From the cell containing the given text, extract its center point as (x, y) coordinate. 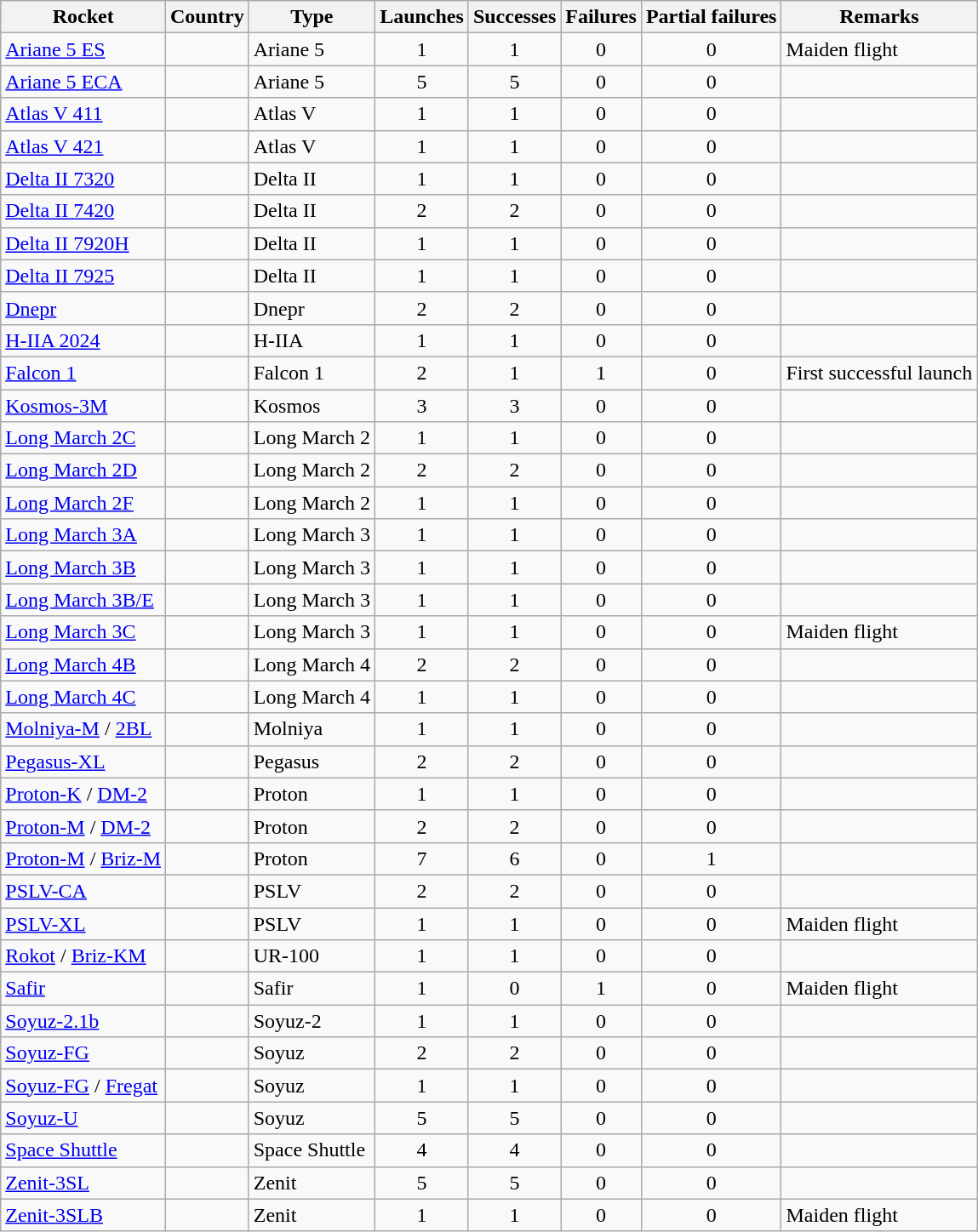
Soyuz-2 (312, 1021)
PSLV-XL (83, 923)
Soyuz-FG / Fregat (83, 1086)
Long March 4C (83, 697)
Ariane 5 ES (83, 49)
Launches (422, 17)
Proton-M / Briz-M (83, 858)
Pegasus (312, 761)
Proton-M / DM-2 (83, 826)
H-IIA (312, 340)
Rokot / Briz-KM (83, 956)
Type (312, 17)
Failures (601, 17)
H-IIA 2024 (83, 340)
Ariane 5 ECA (83, 82)
Long March 3B (83, 568)
Atlas V 421 (83, 146)
PSLV-CA (83, 891)
Soyuz-FG (83, 1053)
Long March 2D (83, 471)
Molniya-M / 2BL (83, 729)
Soyuz-2.1b (83, 1021)
Long March 4B (83, 664)
Delta II 7920H (83, 243)
Delta II 7925 (83, 276)
Pegasus-XL (83, 761)
Delta II 7320 (83, 179)
Proton-K / DM-2 (83, 794)
6 (514, 858)
Molniya (312, 729)
Successes (514, 17)
Atlas V 411 (83, 114)
Delta II 7420 (83, 211)
UR-100 (312, 956)
Kosmos-3M (83, 406)
Kosmos (312, 406)
Long March 2C (83, 438)
Zenit-3SLB (83, 1215)
Long March 3A (83, 535)
First successful launch (879, 373)
Long March 3B/E (83, 600)
Remarks (879, 17)
Zenit-3SL (83, 1183)
Rocket (83, 17)
Long March 3C (83, 632)
Soyuz-U (83, 1118)
Long March 2F (83, 503)
Partial failures (712, 17)
Country (208, 17)
7 (422, 858)
